Pinpoint the cell where the given text exists, returning its (X, Y) midpoint coordinate. 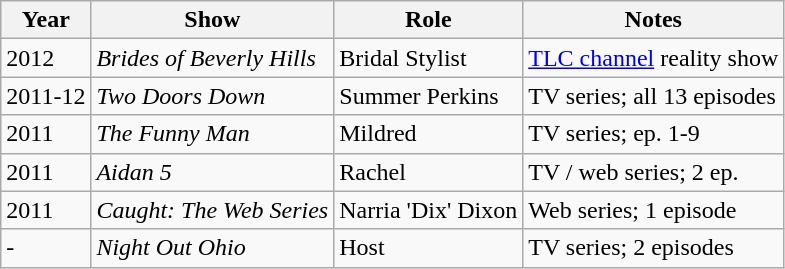
TV series; 2 episodes (654, 248)
TV series; ep. 1-9 (654, 134)
The Funny Man (212, 134)
TV / web series; 2 ep. (654, 172)
Role (428, 20)
Web series; 1 episode (654, 210)
- (46, 248)
Caught: The Web Series (212, 210)
Year (46, 20)
2011-12 (46, 96)
Brides of Beverly Hills (212, 58)
Notes (654, 20)
Two Doors Down (212, 96)
TLC channel reality show (654, 58)
Rachel (428, 172)
TV series; all 13 episodes (654, 96)
Night Out Ohio (212, 248)
Bridal Stylist (428, 58)
Host (428, 248)
Aidan 5 (212, 172)
Summer Perkins (428, 96)
Narria 'Dix' Dixon (428, 210)
2012 (46, 58)
Mildred (428, 134)
Show (212, 20)
